Provide the [x, y] coordinate of the cell's center where the given text is located.  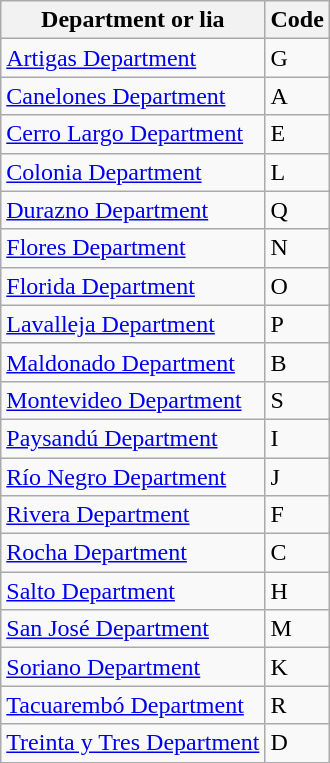
Q [297, 210]
M [297, 629]
Department or lia [133, 20]
F [297, 515]
K [297, 667]
Colonia Department [133, 172]
Flores Department [133, 248]
O [297, 286]
C [297, 553]
Salto Department [133, 591]
S [297, 400]
H [297, 591]
D [297, 743]
J [297, 477]
E [297, 134]
A [297, 96]
Lavalleja Department [133, 324]
I [297, 438]
Florida Department [133, 286]
Cerro Largo Department [133, 134]
L [297, 172]
Tacuarembó Department [133, 705]
Rivera Department [133, 515]
Río Negro Department [133, 477]
Canelones Department [133, 96]
G [297, 58]
Durazno Department [133, 210]
Soriano Department [133, 667]
B [297, 362]
Artigas Department [133, 58]
San José Department [133, 629]
P [297, 324]
R [297, 705]
Maldonado Department [133, 362]
Rocha Department [133, 553]
Paysandú Department [133, 438]
N [297, 248]
Code [297, 20]
Montevideo Department [133, 400]
Treinta y Tres Department [133, 743]
